Pinpoint the cell where the given text exists, returning its (x, y) midpoint coordinate. 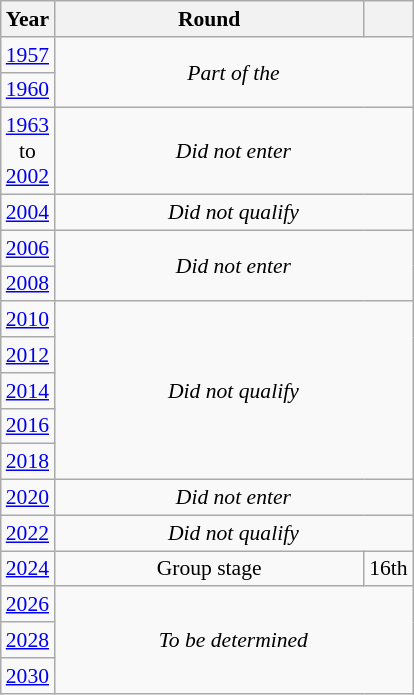
2014 (28, 391)
Group stage (209, 569)
2024 (28, 569)
1960 (28, 90)
Part of the (234, 72)
2022 (28, 533)
2018 (28, 462)
16th (388, 569)
Round (209, 19)
2016 (28, 426)
To be determined (234, 640)
2028 (28, 640)
2020 (28, 498)
2006 (28, 248)
1957 (28, 55)
Year (28, 19)
2026 (28, 605)
2010 (28, 320)
2030 (28, 676)
2012 (28, 355)
1963to2002 (28, 152)
2004 (28, 213)
2008 (28, 284)
